Return [x, y] of the center of cell containing provided text 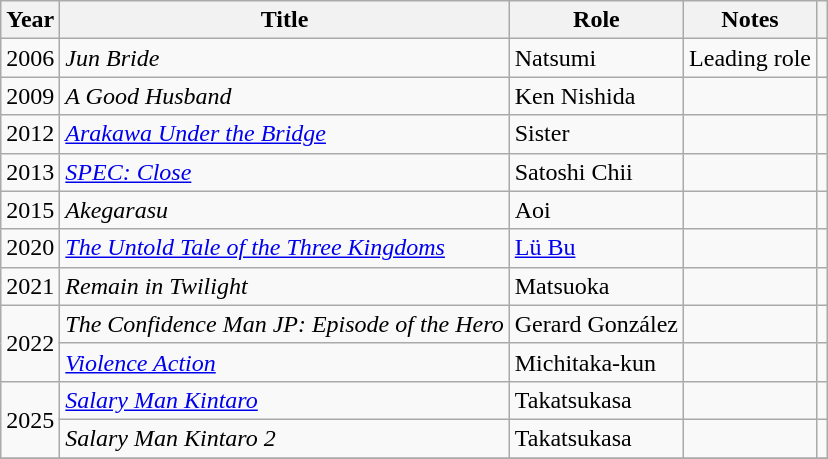
2021 [30, 286]
Salary Man Kintaro 2 [284, 438]
Year [30, 20]
Sister [596, 134]
A Good Husband [284, 96]
2022 [30, 343]
Salary Man Kintaro [284, 400]
Role [596, 20]
2025 [30, 419]
Arakawa Under the Bridge [284, 134]
Satoshi Chii [596, 172]
Lü Bu [596, 248]
SPEC: Close [284, 172]
Jun Bride [284, 58]
Notes [750, 20]
2009 [30, 96]
Ken Nishida [596, 96]
2012 [30, 134]
Aoi [596, 210]
Violence Action [284, 362]
Title [284, 20]
The Untold Tale of the Three Kingdoms [284, 248]
Leading role [750, 58]
Remain in Twilight [284, 286]
Matsuoka [596, 286]
2006 [30, 58]
Akegarasu [284, 210]
Michitaka-kun [596, 362]
2020 [30, 248]
The Confidence Man JP: Episode of the Hero [284, 324]
Gerard González [596, 324]
Natsumi [596, 58]
2013 [30, 172]
2015 [30, 210]
